Provide the [x, y] coordinate of the cell's center where the given text is located.  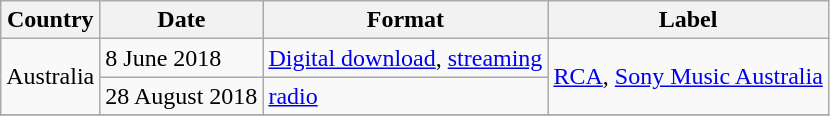
28 August 2018 [182, 96]
Label [688, 20]
Format [406, 20]
Digital download, streaming [406, 58]
RCA, Sony Music Australia [688, 77]
Date [182, 20]
Australia [50, 77]
radio [406, 96]
8 June 2018 [182, 58]
Country [50, 20]
